From the cell containing the given text, extract its center point as [X, Y] coordinate. 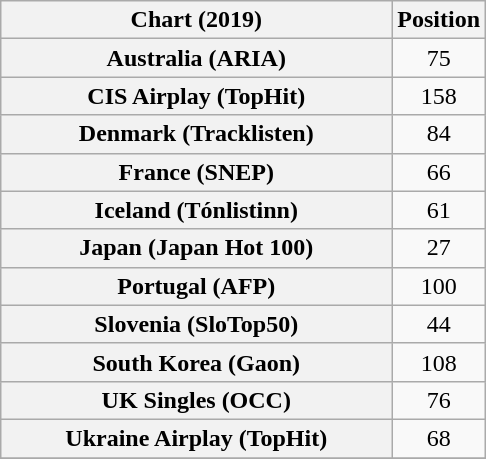
27 [439, 248]
76 [439, 400]
108 [439, 362]
Slovenia (SloTop50) [196, 324]
66 [439, 172]
Portugal (AFP) [196, 286]
Position [439, 20]
75 [439, 58]
UK Singles (OCC) [196, 400]
44 [439, 324]
Australia (ARIA) [196, 58]
Ukraine Airplay (TopHit) [196, 438]
Chart (2019) [196, 20]
68 [439, 438]
61 [439, 210]
158 [439, 96]
France (SNEP) [196, 172]
Japan (Japan Hot 100) [196, 248]
84 [439, 134]
CIS Airplay (TopHit) [196, 96]
100 [439, 286]
Iceland (Tónlistinn) [196, 210]
Denmark (Tracklisten) [196, 134]
South Korea (Gaon) [196, 362]
